Locate the cell with the specified text and output its (x, y) center coordinate. 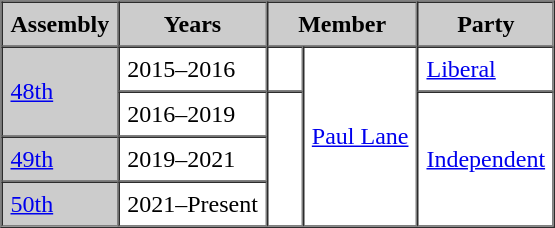
49th (60, 158)
Paul Lane (360, 136)
2016–2019 (192, 114)
Years (192, 24)
2019–2021 (192, 158)
50th (60, 204)
Independent (486, 160)
Assembly (60, 24)
Member (342, 24)
Liberal (486, 68)
2015–2016 (192, 68)
48th (60, 91)
2021–Present (192, 204)
Party (486, 24)
